Locate the cell with the specified text and output its [X, Y] center coordinate. 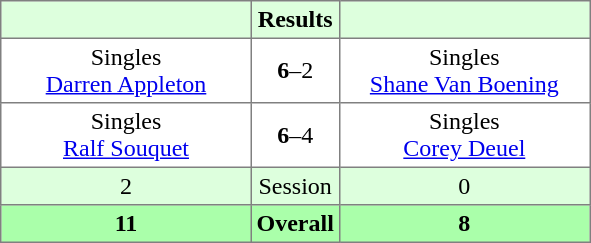
Overall [295, 224]
SinglesRalf Souquet [126, 135]
6–2 [295, 70]
SinglesCorey Deuel [464, 135]
Results [295, 20]
0 [464, 186]
8 [464, 224]
SinglesShane Van Boening [464, 70]
2 [126, 186]
Session [295, 186]
11 [126, 224]
SinglesDarren Appleton [126, 70]
6–4 [295, 135]
